Extract the (x, y) coordinate from the center of the cell holding the provided text.  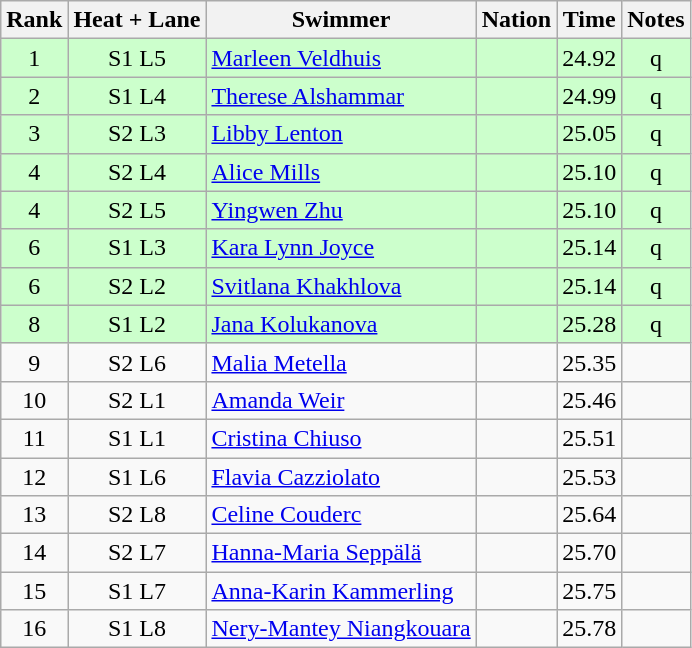
S1 L7 (137, 591)
Notes (656, 20)
25.46 (590, 400)
Yingwen Zhu (341, 210)
Flavia Cazziolato (341, 477)
S1 L8 (137, 629)
9 (34, 362)
S2 L1 (137, 400)
12 (34, 477)
25.05 (590, 134)
Libby Lenton (341, 134)
S2 L7 (137, 553)
Alice Mills (341, 172)
14 (34, 553)
Nation (516, 20)
25.64 (590, 515)
S1 L1 (137, 438)
11 (34, 438)
25.75 (590, 591)
Time (590, 20)
3 (34, 134)
S1 L3 (137, 248)
S1 L6 (137, 477)
8 (34, 324)
S1 L4 (137, 96)
Marleen Veldhuis (341, 58)
Rank (34, 20)
Celine Couderc (341, 515)
S2 L4 (137, 172)
Svitlana Khakhlova (341, 286)
24.92 (590, 58)
Heat + Lane (137, 20)
S2 L2 (137, 286)
Amanda Weir (341, 400)
S1 L5 (137, 58)
25.51 (590, 438)
S2 L6 (137, 362)
Jana Kolukanova (341, 324)
25.70 (590, 553)
Nery-Mantey Niangkouara (341, 629)
Cristina Chiuso (341, 438)
Swimmer (341, 20)
Kara Lynn Joyce (341, 248)
15 (34, 591)
2 (34, 96)
25.78 (590, 629)
Hanna-Maria Seppälä (341, 553)
1 (34, 58)
25.35 (590, 362)
S1 L2 (137, 324)
25.53 (590, 477)
Anna-Karin Kammerling (341, 591)
16 (34, 629)
Malia Metella (341, 362)
25.28 (590, 324)
24.99 (590, 96)
S2 L5 (137, 210)
S2 L3 (137, 134)
10 (34, 400)
Therese Alshammar (341, 96)
13 (34, 515)
S2 L8 (137, 515)
